Search for the cell housing the specified text and yield its [X, Y] center coordinate. 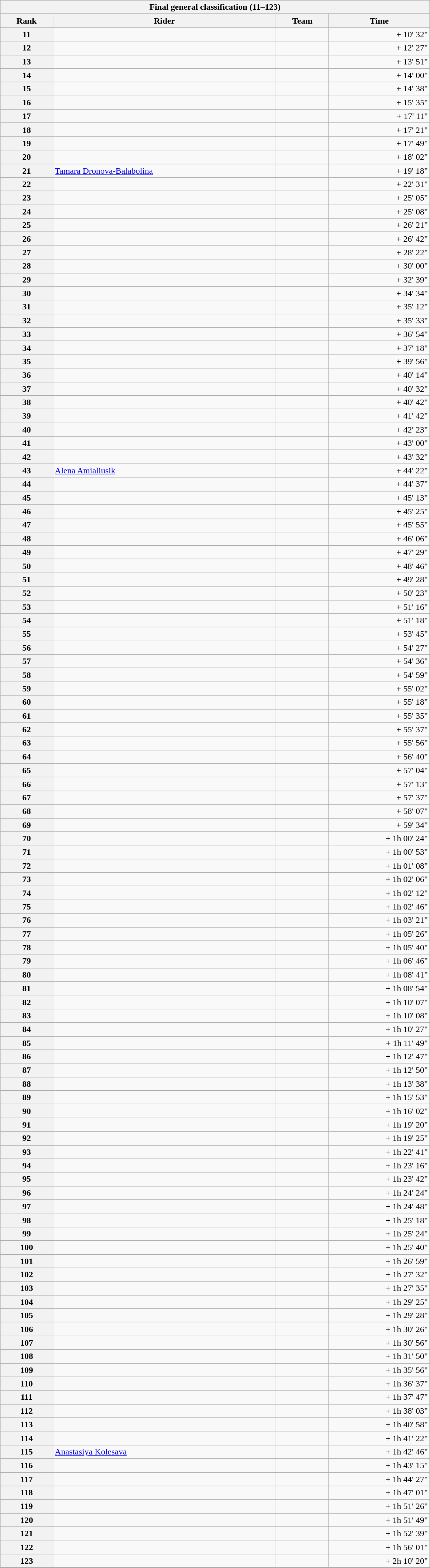
+ 36' 54" [379, 334]
+ 28' 22" [379, 252]
86 [27, 1057]
67 [27, 797]
62 [27, 729]
+ 56' 40" [379, 757]
+ 1h 30' 56" [379, 1343]
+ 15' 35" [379, 102]
61 [27, 716]
+ 1h 11' 49" [379, 1043]
118 [27, 1493]
109 [27, 1370]
122 [27, 1547]
+ 1h 02' 12" [379, 893]
+ 1h 10' 07" [379, 1002]
+ 1h 25' 18" [379, 1220]
11 [27, 34]
75 [27, 907]
79 [27, 961]
114 [27, 1438]
Rank [27, 21]
29 [27, 280]
103 [27, 1288]
108 [27, 1356]
113 [27, 1424]
98 [27, 1220]
28 [27, 266]
15 [27, 89]
104 [27, 1302]
19 [27, 143]
+ 1h 51' 49" [379, 1520]
80 [27, 975]
89 [27, 1097]
123 [27, 1561]
18 [27, 130]
95 [27, 1179]
+ 55' 18" [379, 702]
34 [27, 348]
Final general classification (11–123) [215, 7]
+ 1h 12' 50" [379, 1070]
60 [27, 702]
81 [27, 988]
100 [27, 1247]
37 [27, 389]
97 [27, 1206]
+ 1h 00' 53" [379, 852]
93 [27, 1152]
+ 43' 32" [379, 457]
22 [27, 184]
58 [27, 675]
+ 40' 14" [379, 375]
+ 1h 27' 32" [379, 1275]
+ 1h 30' 26" [379, 1329]
+ 34' 34" [379, 293]
112 [27, 1411]
106 [27, 1329]
+ 1h 01' 08" [379, 866]
Time [379, 21]
+ 55' 37" [379, 729]
+ 14' 00" [379, 75]
71 [27, 852]
21 [27, 171]
49 [27, 552]
Team [302, 21]
+ 1h 44' 27" [379, 1479]
101 [27, 1261]
23 [27, 198]
68 [27, 811]
+ 44' 22" [379, 471]
+ 47' 29" [379, 552]
55 [27, 634]
+ 1h 19' 20" [379, 1125]
Tamara Dronova-Balabolina [164, 171]
+ 45' 55" [379, 525]
53 [27, 607]
+ 45' 13" [379, 498]
36 [27, 375]
+ 1h 24' 24" [379, 1193]
46 [27, 511]
+ 35' 12" [379, 307]
+ 1h 08' 54" [379, 988]
47 [27, 525]
+ 1h 27' 35" [379, 1288]
+ 44' 37" [379, 484]
+ 1h 36' 37" [379, 1384]
+ 43' 00" [379, 443]
+ 54' 59" [379, 675]
+ 1h 10' 27" [379, 1029]
33 [27, 334]
+ 19' 18" [379, 171]
+ 1h 56' 01" [379, 1547]
+ 51' 18" [379, 621]
72 [27, 866]
39 [27, 416]
+ 25' 08" [379, 212]
+ 17' 11" [379, 116]
32 [27, 320]
+ 1h 02' 06" [379, 879]
+ 1h 29' 25" [379, 1302]
+ 42' 23" [379, 430]
+ 1h 23' 42" [379, 1179]
59 [27, 689]
45 [27, 498]
12 [27, 48]
+ 1h 29' 28" [379, 1316]
+ 1h 23' 16" [379, 1166]
+ 1h 35' 56" [379, 1370]
+ 1h 42' 46" [379, 1452]
+ 1h 05' 26" [379, 934]
88 [27, 1084]
115 [27, 1452]
90 [27, 1111]
+ 57' 13" [379, 784]
74 [27, 893]
70 [27, 839]
+ 1h 25' 40" [379, 1247]
+ 1h 38' 03" [379, 1411]
41 [27, 443]
64 [27, 757]
+ 1h 41' 22" [379, 1438]
+ 54' 27" [379, 648]
+ 51' 16" [379, 607]
20 [27, 157]
91 [27, 1125]
+ 40' 32" [379, 389]
+ 54' 36" [379, 661]
+ 1h 22' 41" [379, 1152]
+ 37' 18" [379, 348]
Rider [164, 21]
+ 26' 21" [379, 225]
110 [27, 1384]
+ 1h 00' 24" [379, 839]
+ 58' 07" [379, 811]
30 [27, 293]
+ 13' 51" [379, 62]
52 [27, 593]
38 [27, 402]
121 [27, 1534]
+ 1h 06' 46" [379, 961]
17 [27, 116]
+ 55' 02" [379, 689]
+ 1h 43' 15" [379, 1465]
+ 35' 33" [379, 320]
+ 18' 02" [379, 157]
42 [27, 457]
+ 55' 56" [379, 743]
24 [27, 212]
+ 1h 47' 01" [379, 1493]
+ 1h 02' 46" [379, 907]
48 [27, 539]
+ 26' 42" [379, 239]
+ 1h 15' 53" [379, 1097]
+ 1h 24' 48" [379, 1206]
Anastasiya Kolesava [164, 1452]
+ 1h 19' 25" [379, 1138]
117 [27, 1479]
+ 57' 04" [379, 770]
+ 1h 16' 02" [379, 1111]
35 [27, 361]
+ 1h 31' 50" [379, 1356]
+ 17' 49" [379, 143]
+ 53' 45" [379, 634]
63 [27, 743]
40 [27, 430]
+ 2h 10' 20" [379, 1561]
27 [27, 252]
54 [27, 621]
78 [27, 947]
16 [27, 102]
26 [27, 239]
+ 1h 25' 24" [379, 1234]
+ 1h 03' 21" [379, 920]
+ 17' 21" [379, 130]
+ 41' 42" [379, 416]
87 [27, 1070]
+ 57' 37" [379, 797]
65 [27, 770]
+ 1h 12' 47" [379, 1057]
+ 32' 39" [379, 280]
66 [27, 784]
84 [27, 1029]
+ 1h 40' 58" [379, 1424]
111 [27, 1397]
119 [27, 1506]
94 [27, 1166]
13 [27, 62]
44 [27, 484]
56 [27, 648]
+ 1h 08' 41" [379, 975]
+ 1h 52' 39" [379, 1534]
31 [27, 307]
43 [27, 471]
+ 1h 05' 40" [379, 947]
+ 25' 05" [379, 198]
+ 10' 32" [379, 34]
+ 30' 00" [379, 266]
92 [27, 1138]
120 [27, 1520]
Alena Amialiusik [164, 471]
50 [27, 566]
107 [27, 1343]
82 [27, 1002]
+ 14' 38" [379, 89]
77 [27, 934]
73 [27, 879]
51 [27, 579]
76 [27, 920]
105 [27, 1316]
+ 49' 28" [379, 579]
+ 1h 51' 26" [379, 1506]
69 [27, 825]
+ 39' 56" [379, 361]
+ 59' 34" [379, 825]
85 [27, 1043]
+ 1h 26' 59" [379, 1261]
+ 22' 31" [379, 184]
+ 55' 35" [379, 716]
+ 12' 27" [379, 48]
+ 1h 37' 47" [379, 1397]
+ 46' 06" [379, 539]
+ 40' 42" [379, 402]
25 [27, 225]
116 [27, 1465]
+ 50' 23" [379, 593]
57 [27, 661]
+ 48' 46" [379, 566]
83 [27, 1015]
96 [27, 1193]
+ 1h 13' 38" [379, 1084]
102 [27, 1275]
14 [27, 75]
+ 1h 10' 08" [379, 1015]
99 [27, 1234]
+ 45' 25" [379, 511]
